From the cell containing the given text, extract its center point as [X, Y] coordinate. 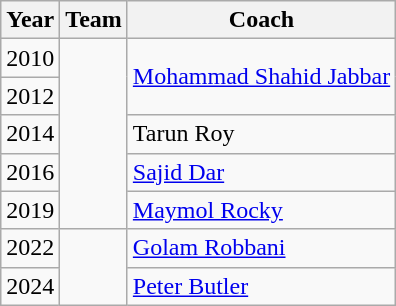
Sajid Dar [261, 172]
Golam Robbani [261, 248]
Mohammad Shahid Jabbar [261, 77]
Peter Butler [261, 286]
Coach [261, 20]
Maymol Rocky [261, 210]
2019 [30, 210]
Team [94, 20]
2024 [30, 286]
2014 [30, 134]
Year [30, 20]
2010 [30, 58]
2012 [30, 96]
2022 [30, 248]
2016 [30, 172]
Tarun Roy [261, 134]
